Find where the given text appears and provide that cell's center as (x, y) coordinate. 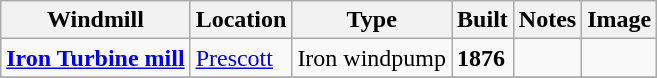
Built (483, 20)
Image (620, 20)
Windmill (96, 20)
Location (241, 20)
Iron windpump (372, 58)
Prescott (241, 58)
Iron Turbine mill (96, 58)
Type (372, 20)
Notes (547, 20)
1876 (483, 58)
